Identify which cell holds the provided text, then report its (x, y) central coordinate. 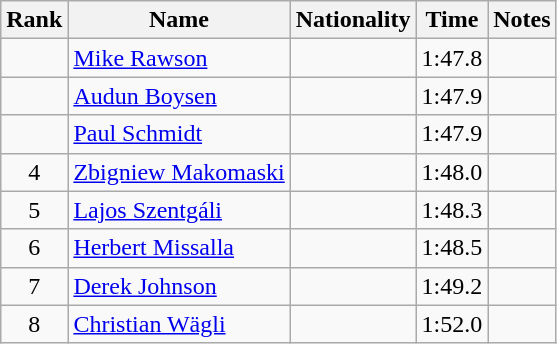
Notes (522, 20)
5 (34, 210)
Name (179, 20)
Rank (34, 20)
Time (452, 20)
1:49.2 (452, 286)
Christian Wägli (179, 324)
4 (34, 172)
1:48.5 (452, 248)
Mike Rawson (179, 58)
1:48.0 (452, 172)
1:47.8 (452, 58)
Paul Schmidt (179, 134)
8 (34, 324)
1:52.0 (452, 324)
Nationality (353, 20)
6 (34, 248)
Derek Johnson (179, 286)
Lajos Szentgáli (179, 210)
Audun Boysen (179, 96)
Zbigniew Makomaski (179, 172)
Herbert Missalla (179, 248)
1:48.3 (452, 210)
7 (34, 286)
